Return [x, y] of the center of cell containing provided text 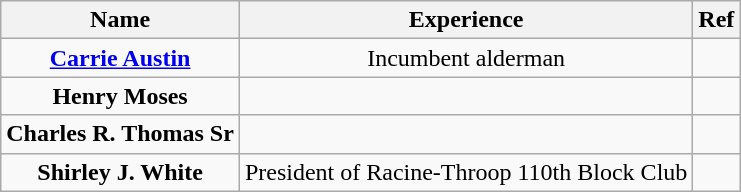
Henry Moses [120, 96]
Carrie Austin [120, 58]
Name [120, 20]
Charles R. Thomas Sr [120, 134]
Incumbent alderman [466, 58]
Ref [716, 20]
President of Racine-Throop 110th Block Club [466, 172]
Experience [466, 20]
Shirley J. White [120, 172]
